Detect which cell encompasses the target text, then output its (x, y) center coordinate. 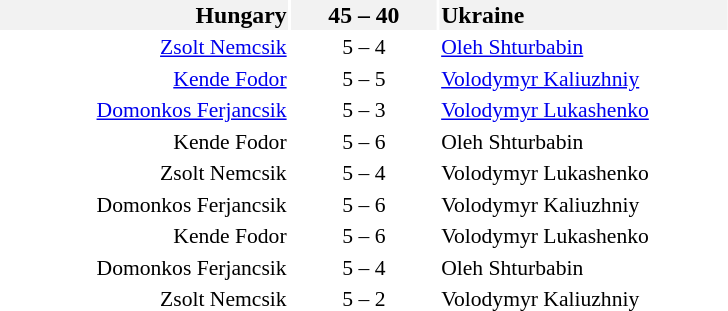
Hungary (144, 15)
5 – 5 (364, 78)
5 – 3 (364, 110)
45 – 40 (364, 15)
Ukraine (584, 15)
